Determine the [x, y] coordinate at the center of the cell enclosing the given text.  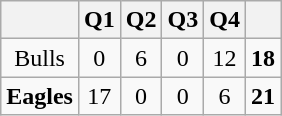
Eagles [40, 96]
18 [262, 58]
17 [99, 96]
Q1 [99, 20]
Q4 [225, 20]
Bulls [40, 58]
Q3 [183, 20]
21 [262, 96]
12 [225, 58]
Q2 [141, 20]
